Provide the (X, Y) coordinate of the cell's center where the given text is located.  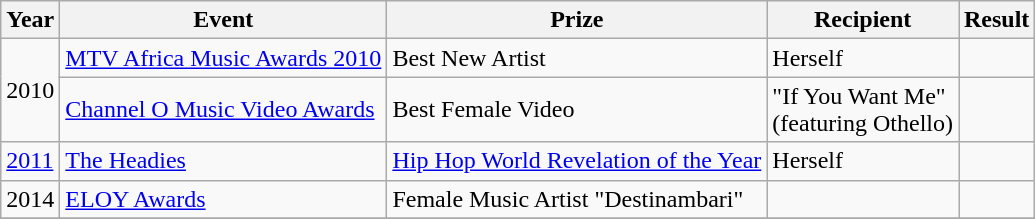
Best New Artist (577, 58)
2010 (30, 90)
"If You Want Me" (featuring Othello) (863, 110)
The Headies (224, 161)
Event (224, 20)
2014 (30, 199)
Best Female Video (577, 110)
Recipient (863, 20)
Hip Hop World Revelation of the Year (577, 161)
Channel O Music Video Awards (224, 110)
Year (30, 20)
Result (996, 20)
ELOY Awards (224, 199)
MTV Africa Music Awards 2010 (224, 58)
Prize (577, 20)
2011 (30, 161)
Female Music Artist "Destinambari" (577, 199)
